Provide the (X, Y) coordinate of the cell's center where the given text is located.  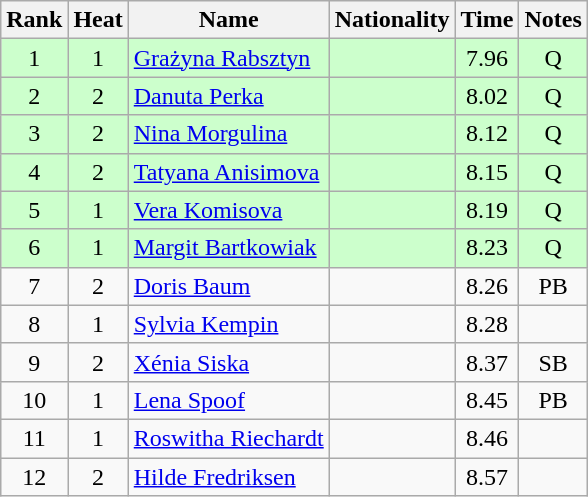
Roswitha Riechardt (228, 438)
12 (34, 477)
8.37 (487, 362)
5 (34, 210)
Name (228, 20)
8 (34, 324)
8.26 (487, 286)
Vera Komisova (228, 210)
8.28 (487, 324)
6 (34, 248)
3 (34, 134)
4 (34, 172)
SB (553, 362)
Xénia Siska (228, 362)
Grażyna Rabsztyn (228, 58)
8.46 (487, 438)
Rank (34, 20)
10 (34, 400)
Notes (553, 20)
Danuta Perka (228, 96)
Sylvia Kempin (228, 324)
Nina Morgulina (228, 134)
8.23 (487, 248)
Doris Baum (228, 286)
8.57 (487, 477)
Tatyana Anisimova (228, 172)
8.15 (487, 172)
8.12 (487, 134)
Heat (98, 20)
Hilde Fredriksen (228, 477)
7.96 (487, 58)
8.02 (487, 96)
Time (487, 20)
Margit Bartkowiak (228, 248)
8.45 (487, 400)
8.19 (487, 210)
9 (34, 362)
Nationality (392, 20)
Lena Spoof (228, 400)
7 (34, 286)
11 (34, 438)
